Output the [X, Y] coordinate of the center of the cell containing the given text.  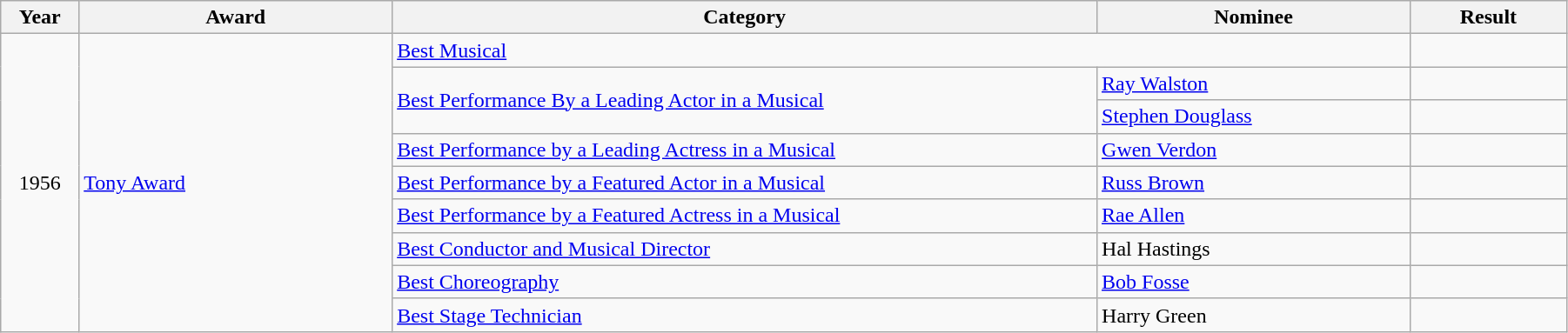
Best Stage Technician [745, 315]
Best Performance by a Featured Actress in a Musical [745, 216]
Nominee [1254, 17]
Best Conductor and Musical Director [745, 249]
Category [745, 17]
Best Performance By a Leading Actor in a Musical [745, 100]
Best Musical [901, 50]
Award [236, 17]
Rae Allen [1254, 216]
Harry Green [1254, 315]
Best Performance by a Leading Actress in a Musical [745, 150]
Stephen Douglass [1254, 117]
Result [1488, 17]
Bob Fosse [1254, 282]
Best Choreography [745, 282]
Best Performance by a Featured Actor in a Musical [745, 183]
Year [40, 17]
Hal Hastings [1254, 249]
Tony Award [236, 183]
Gwen Verdon [1254, 150]
Russ Brown [1254, 183]
Ray Walston [1254, 83]
1956 [40, 183]
